Output the [X, Y] coordinate of the center of the cell containing the given text.  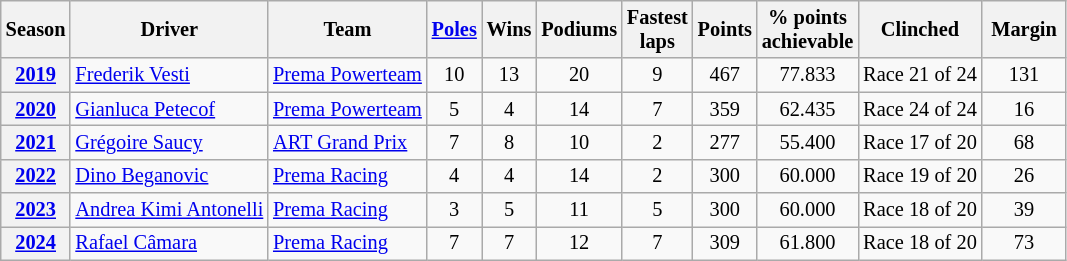
26 [1024, 176]
62.435 [808, 109]
39 [1024, 210]
131 [1024, 75]
2021 [36, 142]
20 [579, 75]
309 [725, 243]
Race 17 of 20 [920, 142]
Frederik Vesti [169, 75]
55.400 [808, 142]
Driver [169, 29]
Season [36, 29]
12 [579, 243]
Gianluca Petecof [169, 109]
ART Grand Prix [348, 142]
% points achievable [808, 29]
Fastest laps [658, 29]
Race 21 of 24 [920, 75]
2024 [36, 243]
Wins [510, 29]
61.800 [808, 243]
2023 [36, 210]
Andrea Kimi Antonelli [169, 210]
8 [510, 142]
77.833 [808, 75]
9 [658, 75]
Race 24 of 24 [920, 109]
Race 19 of 20 [920, 176]
11 [579, 210]
Poles [454, 29]
467 [725, 75]
Points [725, 29]
3 [454, 210]
359 [725, 109]
2022 [36, 176]
13 [510, 75]
Rafael Câmara [169, 243]
73 [1024, 243]
Team [348, 29]
Dino Beganovic [169, 176]
277 [725, 142]
16 [1024, 109]
Clinched [920, 29]
Podiums [579, 29]
Margin [1024, 29]
2019 [36, 75]
68 [1024, 142]
Grégoire Saucy [169, 142]
2020 [36, 109]
